From the cell containing the given text, extract its center point as [x, y] coordinate. 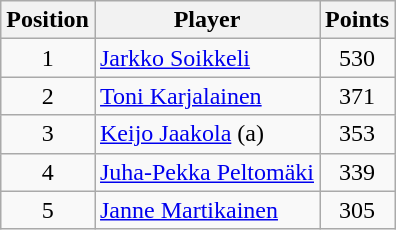
2 [48, 96]
Points [358, 20]
353 [358, 134]
4 [48, 172]
Player [206, 20]
Juha-Pekka Peltomäki [206, 172]
1 [48, 58]
Keijo Jaakola (a) [206, 134]
Jarkko Soikkeli [206, 58]
Position [48, 20]
3 [48, 134]
339 [358, 172]
530 [358, 58]
Toni Karjalainen [206, 96]
Janne Martikainen [206, 210]
5 [48, 210]
305 [358, 210]
371 [358, 96]
